Extract the (X, Y) coordinate from the center of the cell holding the provided text.  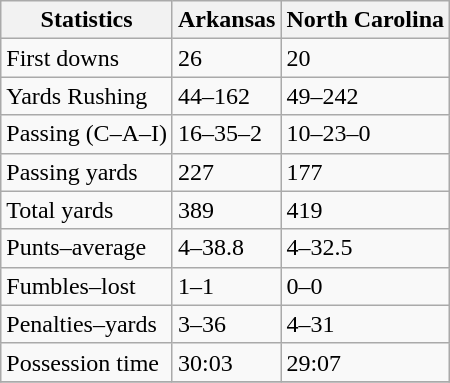
10–23–0 (366, 134)
Total yards (87, 210)
0–0 (366, 286)
3–36 (226, 324)
49–242 (366, 96)
29:07 (366, 362)
4–32.5 (366, 248)
227 (226, 172)
44–162 (226, 96)
419 (366, 210)
Punts–average (87, 248)
Penalties–yards (87, 324)
177 (366, 172)
1–1 (226, 286)
389 (226, 210)
20 (366, 58)
Statistics (87, 20)
Fumbles–lost (87, 286)
Possession time (87, 362)
Passing yards (87, 172)
26 (226, 58)
First downs (87, 58)
30:03 (226, 362)
16–35–2 (226, 134)
Yards Rushing (87, 96)
4–31 (366, 324)
North Carolina (366, 20)
Arkansas (226, 20)
4–38.8 (226, 248)
Passing (C–A–I) (87, 134)
